Identify which cell holds the provided text, then report its (x, y) central coordinate. 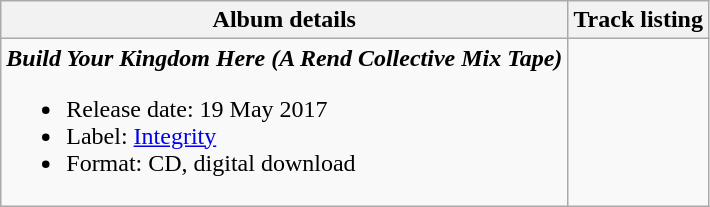
Album details (284, 20)
Build Your Kingdom Here (A Rend Collective Mix Tape)Release date: 19 May 2017Label: IntegrityFormat: CD, digital download (284, 122)
Track listing (638, 20)
